Provide the (X, Y) coordinate of the cell's center where the given text is located.  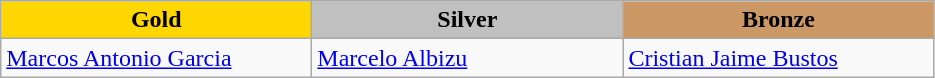
Bronze (778, 20)
Gold (156, 20)
Marcelo Albizu (468, 58)
Silver (468, 20)
Cristian Jaime Bustos (778, 58)
Marcos Antonio Garcia (156, 58)
